Search for the cell housing the specified text and yield its (x, y) center coordinate. 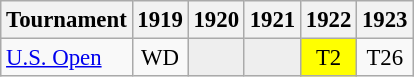
Tournament (66, 20)
1919 (160, 20)
1921 (272, 20)
T2 (328, 58)
WD (160, 58)
1923 (385, 20)
1922 (328, 20)
T26 (385, 58)
1920 (216, 20)
U.S. Open (66, 58)
